Provide the [x, y] coordinate of the cell's center where the given text is located.  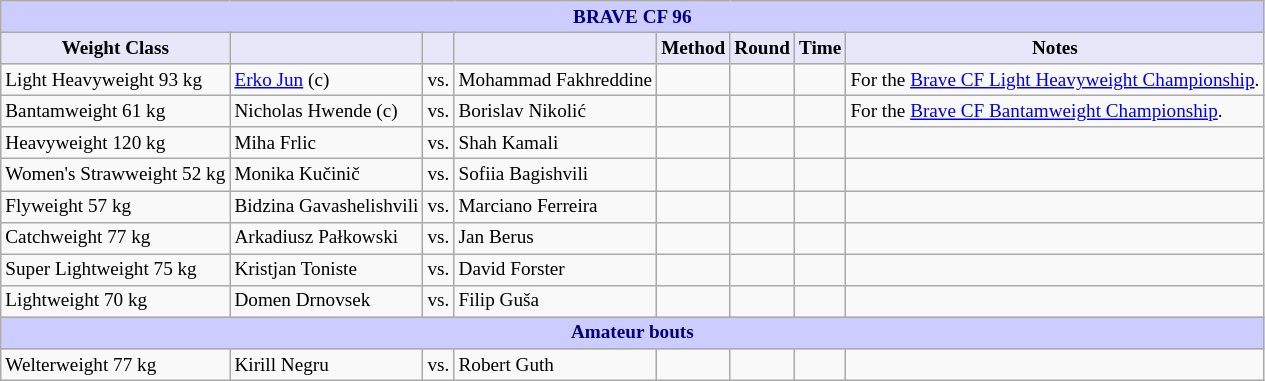
Robert Guth [556, 365]
Erko Jun (c) [326, 80]
For the Brave CF Light Heavyweight Championship. [1055, 80]
Domen Drnovsek [326, 301]
Filip Guša [556, 301]
For the Brave CF Bantamweight Championship. [1055, 111]
Catchweight 77 kg [116, 238]
Weight Class [116, 48]
Arkadiusz Pałkowski [326, 238]
Jan Berus [556, 238]
BRAVE CF 96 [632, 17]
Flyweight 57 kg [116, 206]
Bantamweight 61 kg [116, 111]
Welterweight 77 kg [116, 365]
Marciano Ferreira [556, 206]
Monika Kučinič [326, 175]
Light Heavyweight 93 kg [116, 80]
Method [694, 48]
Borislav Nikolić [556, 111]
Amateur bouts [632, 333]
Round [762, 48]
Bidzina Gavashelishvili [326, 206]
Kirill Negru [326, 365]
Super Lightweight 75 kg [116, 270]
Nicholas Hwende (c) [326, 111]
Shah Kamali [556, 143]
Kristjan Toniste [326, 270]
Time [820, 48]
Women's Strawweight 52 kg [116, 175]
Lightweight 70 kg [116, 301]
Heavyweight 120 kg [116, 143]
Mohammad Fakhreddine [556, 80]
Sofiia Bagishvili [556, 175]
Miha Frlic [326, 143]
Notes [1055, 48]
David Forster [556, 270]
